For the text-containing cell, return its midpoint in [x, y] coordinate format. 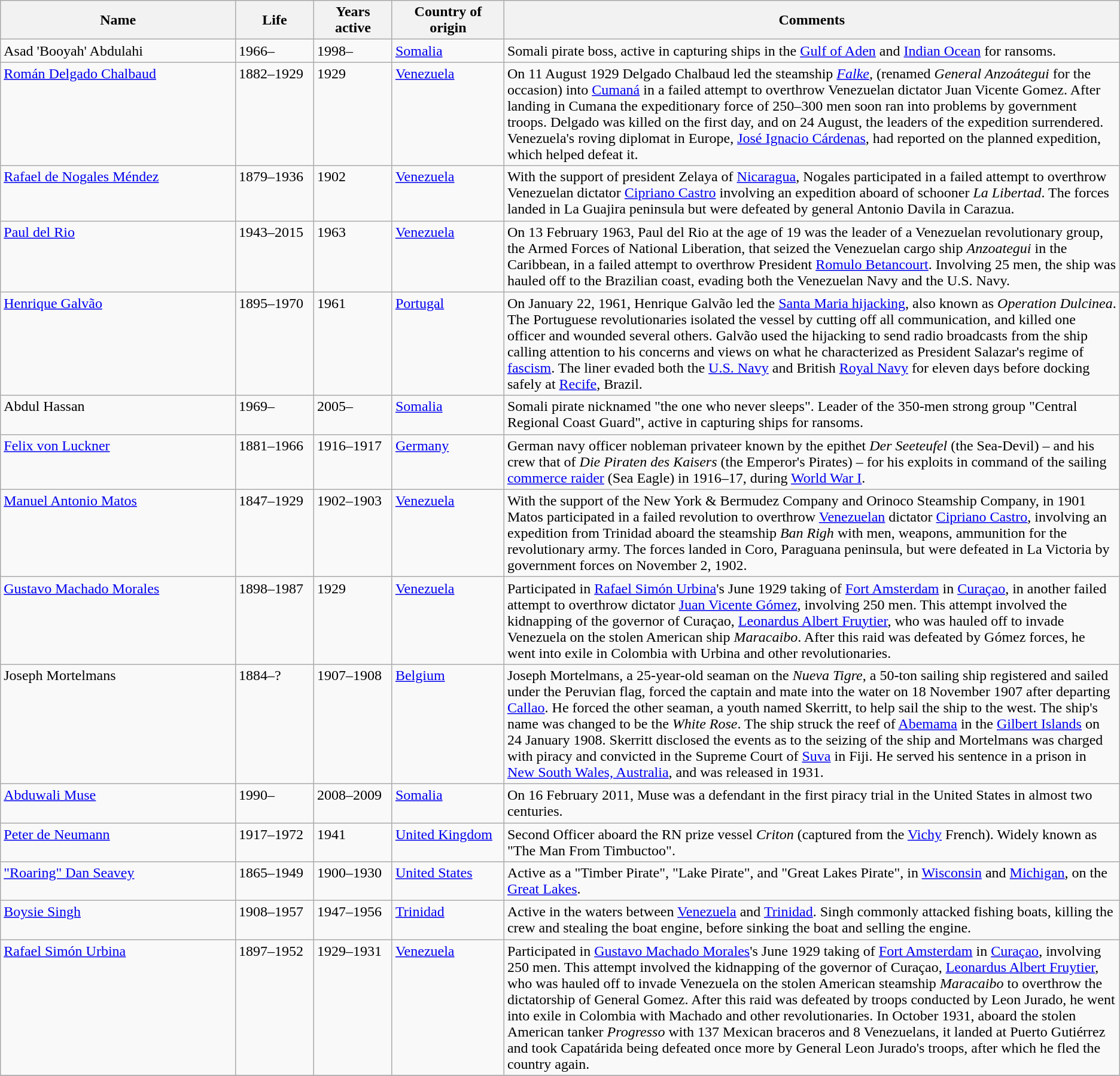
Abduwali Muse [118, 803]
1881–1966 [275, 462]
"Roaring" Dan Seavey [118, 882]
1900–1930 [353, 882]
1917–1972 [275, 842]
Peter de Neumann [118, 842]
1882–1929 [275, 114]
1916–1917 [353, 462]
Rafael de Nogales Méndez [118, 193]
1961 [353, 343]
Portugal [448, 343]
1879–1936 [275, 193]
1941 [353, 842]
1998– [353, 51]
Gustavo Machado Morales [118, 620]
Román Delgado Chalbaud [118, 114]
1929–1931 [353, 1007]
1966– [275, 51]
Second Officer aboard the RN prize vessel Criton (captured from the Vichy French). Widely known as "The Man From Timbuctoo". [811, 842]
Germany [448, 462]
Asad 'Booyah' Abdulahi [118, 51]
1897–1952 [275, 1007]
On 16 February 2011, Muse was a defendant in the first piracy trial in the United States in almost two centuries. [811, 803]
Belgium [448, 724]
Somali pirate boss, active in capturing ships in the Gulf of Aden and Indian Ocean for ransoms. [811, 51]
Comments [811, 20]
1902 [353, 193]
Years active [353, 20]
Felix von Luckner [118, 462]
1908–1957 [275, 920]
United States [448, 882]
2005– [353, 415]
Joseph Mortelmans [118, 724]
Life [275, 20]
1907–1908 [353, 724]
2008–2009 [353, 803]
1847–1929 [275, 533]
1963 [353, 256]
Active as a "Timber Pirate", "Lake Pirate", and "Great Lakes Pirate", in Wisconsin and Michigan, on the Great Lakes. [811, 882]
1865–1949 [275, 882]
1895–1970 [275, 343]
1969– [275, 415]
Paul del Rio [118, 256]
1943–2015 [275, 256]
Name [118, 20]
Rafael Simón Urbina [118, 1007]
United Kingdom [448, 842]
1898–1987 [275, 620]
Boysie Singh [118, 920]
Trinidad [448, 920]
1902–1903 [353, 533]
1884–? [275, 724]
Manuel Antonio Matos [118, 533]
Country of origin [448, 20]
1990– [275, 803]
1947–1956 [353, 920]
Henrique Galvão [118, 343]
Abdul Hassan [118, 415]
